Detect which cell encompasses the target text, then output its (X, Y) center coordinate. 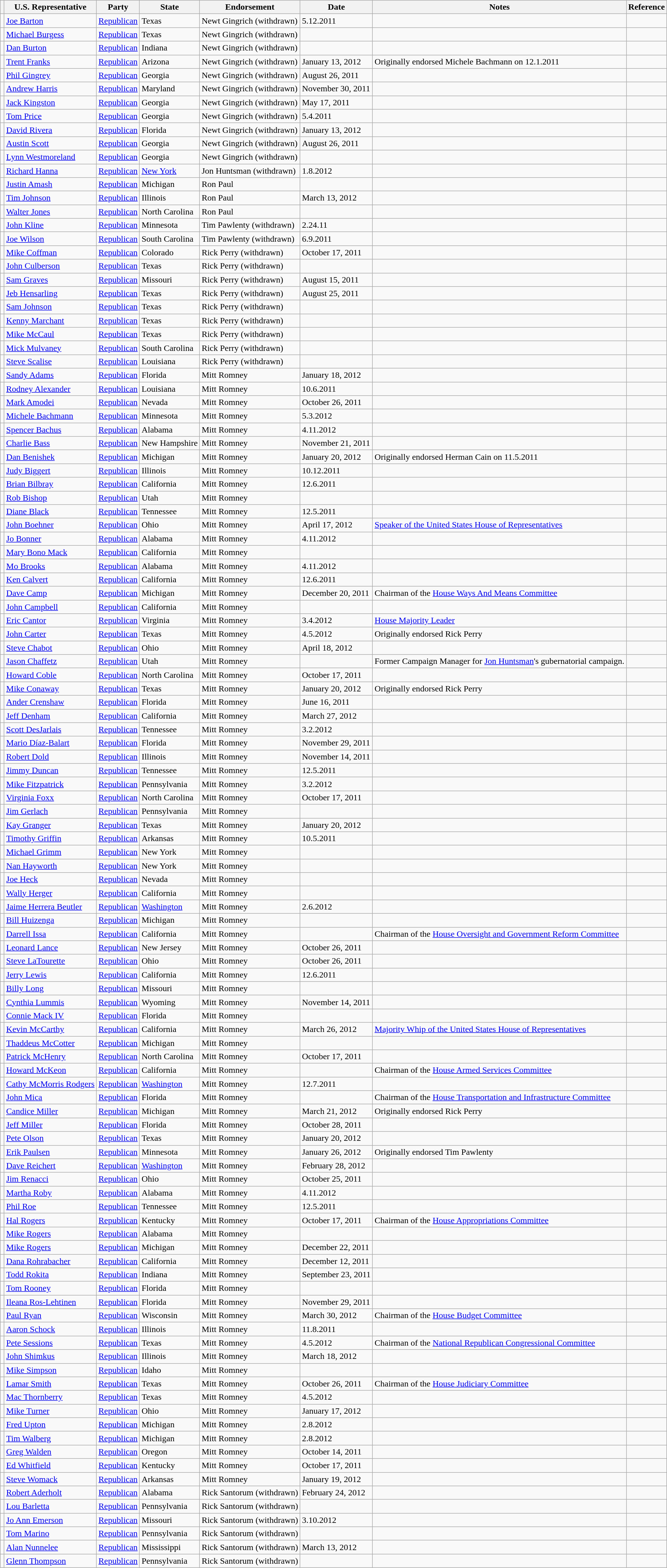
August 15, 2011 (337, 280)
Maryland (170, 89)
Ed Whitfield (50, 1465)
Michael Burgess (50, 34)
Dave Camp (50, 593)
January 26, 2012 (337, 1152)
Date (337, 7)
State (170, 7)
Ander Crenshaw (50, 702)
Joe Barton (50, 21)
1.8.2012 (337, 171)
Jaime Herrera Beutler (50, 907)
John Kline (50, 225)
Chairman of the House Ways And Means Committee (500, 593)
Chairman of the House Oversight and Government Reform Committee (500, 934)
Glenn Thompson (50, 1561)
10.6.2011 (337, 389)
Sam Johnson (50, 307)
Chairman of the House Transportation and Infrastructure Committee (500, 1097)
Joe Wilson (50, 239)
Aaron Schock (50, 1329)
March 26, 2012 (337, 1029)
Mick Mulvaney (50, 348)
John Shimkus (50, 1356)
Scott DesJarlais (50, 729)
February 24, 2012 (337, 1493)
Joe Heck (50, 879)
Austin Scott (50, 143)
2.6.2012 (337, 907)
Paul Ryan (50, 1316)
John Boehner (50, 525)
Tom Price (50, 116)
January 18, 2012 (337, 375)
Rodney Alexander (50, 389)
March 18, 2012 (337, 1356)
Mike McCaul (50, 334)
Cynthia Lummis (50, 1002)
Connie Mack IV (50, 1015)
December 20, 2011 (337, 593)
Mike Fitzpatrick (50, 784)
April 17, 2012 (337, 525)
2.24.11 (337, 225)
March 27, 2012 (337, 716)
John Culberson (50, 266)
Michele Bachmann (50, 416)
Pete Olson (50, 1138)
5.4.2011 (337, 116)
December 22, 2011 (337, 1247)
Diane Black (50, 511)
Brian Bilbray (50, 484)
Jeb Hensarling (50, 293)
Originally endorsed Michele Bachmann on 12.1.2011 (500, 62)
Lamar Smith (50, 1384)
October 25, 2011 (337, 1179)
Jack Kingston (50, 102)
Wyoming (170, 1002)
Jo Ann Emerson (50, 1520)
November 21, 2011 (337, 443)
Tom Marino (50, 1534)
12.7.2011 (337, 1084)
Dana Rohrabacher (50, 1261)
Robert Aderholt (50, 1493)
Chairman of the National Republican Congressional Committee (500, 1343)
Spencer Bachus (50, 430)
Phil Roe (50, 1206)
Howard Coble (50, 675)
Originally endorsed Tim Pawlenty (500, 1152)
Patrick McHenry (50, 1057)
Jim Gerlach (50, 811)
March 21, 2012 (337, 1111)
John Campbell (50, 607)
Alan Nunnelee (50, 1547)
Timothy Griffin (50, 839)
Darrell Issa (50, 934)
Andrew Harris (50, 89)
Dan Benishek (50, 457)
Erik Paulsen (50, 1152)
New Hampshire (170, 443)
January 17, 2012 (337, 1411)
Michael Grimm (50, 852)
Robert Dold (50, 757)
Leonard Lance (50, 947)
Ileana Ros-Lehtinen (50, 1302)
Dan Burton (50, 48)
Mike Conaway (50, 689)
6.9.2011 (337, 239)
Wally Herger (50, 893)
10.5.2011 (337, 839)
Colorado (170, 252)
Sam Graves (50, 280)
Justin Amash (50, 184)
Steve Chabot (50, 648)
October 28, 2011 (337, 1125)
Billy Long (50, 988)
5.12.2011 (337, 21)
10.12.2011 (337, 471)
Steve Scalise (50, 361)
Tim Walberg (50, 1438)
Speaker of the United States House of Representatives (500, 525)
Nan Hayworth (50, 866)
David Rivera (50, 130)
Mike Simpson (50, 1370)
Party (118, 7)
Eric Cantor (50, 621)
Charlie Bass (50, 443)
Todd Rokita (50, 1275)
Jeff Miller (50, 1125)
September 23, 2011 (337, 1275)
Mississippi (170, 1547)
Oregon (170, 1452)
Fred Upton (50, 1424)
Originally endorsed Herman Cain on 11.5.2011 (500, 457)
Kevin McCarthy (50, 1029)
Cathy McMorris Rodgers (50, 1084)
Arizona (170, 62)
Hal Rogers (50, 1220)
Tom Rooney (50, 1288)
3.4.2012 (337, 621)
Chairman of the House Appropriations Committee (500, 1220)
Chairman of the House Armed Services Committee (500, 1070)
June 16, 2011 (337, 702)
Reference (647, 7)
Notes (500, 7)
Kenny Marchant (50, 320)
Trent Franks (50, 62)
January 19, 2012 (337, 1479)
Mary Bono Mack (50, 552)
Kay Granger (50, 825)
Tim Johnson (50, 198)
Sandy Adams (50, 375)
Candice Miller (50, 1111)
Rob Bishop (50, 498)
Howard McKeon (50, 1070)
Bill Huizenga (50, 920)
Jon Huntsman (withdrawn) (250, 171)
Chairman of the House Budget Committee (500, 1316)
House Majority Leader (500, 621)
August 25, 2011 (337, 293)
Jerry Lewis (50, 975)
Mo Brooks (50, 566)
11.8.2011 (337, 1329)
Phil Gingrey (50, 75)
Thaddeus McCotter (50, 1043)
Jimmy Duncan (50, 770)
John Carter (50, 634)
Ken Calvert (50, 579)
3.10.2012 (337, 1520)
Majority Whip of the United States House of Representatives (500, 1029)
U.S. Representative (50, 7)
March 30, 2012 (337, 1316)
Greg Walden (50, 1452)
Dave Reichert (50, 1166)
October 14, 2011 (337, 1452)
5.3.2012 (337, 416)
Judy Biggert (50, 471)
Jason Chaffetz (50, 661)
Lou Barletta (50, 1506)
Steve LaTourette (50, 961)
November 30, 2011 (337, 89)
Virginia (170, 621)
April 18, 2012 (337, 648)
February 28, 2012 (337, 1166)
Virginia Foxx (50, 797)
Mark Amodei (50, 402)
Martha Roby (50, 1193)
Mike Coffman (50, 252)
Pete Sessions (50, 1343)
Wisconsin (170, 1316)
Idaho (170, 1370)
Jo Bonner (50, 539)
Richard Hanna (50, 171)
Walter Jones (50, 212)
May 17, 2011 (337, 102)
Endorsement (250, 7)
Mike Turner (50, 1411)
December 12, 2011 (337, 1261)
Jim Renacci (50, 1179)
New Jersey (170, 947)
Lynn Westmoreland (50, 157)
Jeff Denham (50, 716)
Mario Díaz-Balart (50, 743)
Mac Thornberry (50, 1397)
Chairman of the House Judiciary Committee (500, 1384)
Steve Womack (50, 1479)
Former Campaign Manager for Jon Huntsman's gubernatorial campaign. (500, 661)
John Mica (50, 1097)
